Output the [X, Y] coordinate of the center of the cell containing the given text.  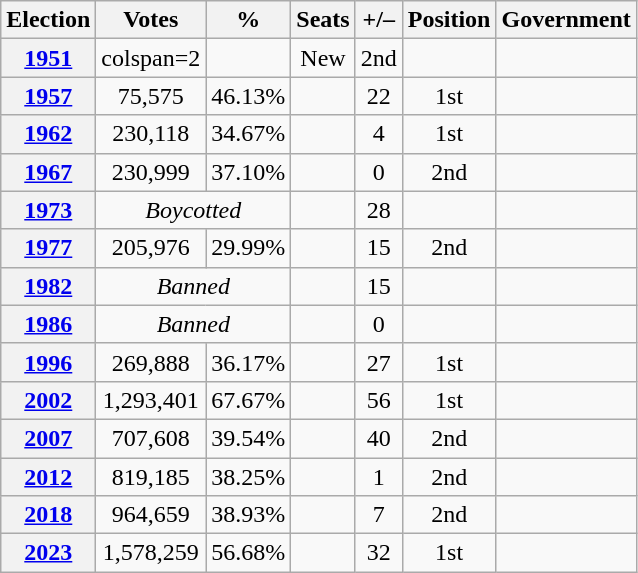
230,999 [151, 172]
36.17% [248, 362]
1973 [48, 210]
1951 [48, 58]
56.68% [248, 553]
22 [378, 96]
2018 [48, 515]
39.54% [248, 438]
40 [378, 438]
1,293,401 [151, 400]
1986 [48, 324]
707,608 [151, 438]
Election [48, 20]
46.13% [248, 96]
230,118 [151, 134]
29.99% [248, 248]
28 [378, 210]
2012 [48, 477]
Votes [151, 20]
819,185 [151, 477]
32 [378, 553]
38.93% [248, 515]
75,575 [151, 96]
7 [378, 515]
37.10% [248, 172]
Position [449, 20]
Government [566, 20]
colspan=2 [151, 58]
67.67% [248, 400]
2023 [48, 553]
2002 [48, 400]
1977 [48, 248]
4 [378, 134]
1957 [48, 96]
Boycotted [194, 210]
2007 [48, 438]
1996 [48, 362]
56 [378, 400]
34.67% [248, 134]
1967 [48, 172]
269,888 [151, 362]
Seats [323, 20]
1982 [48, 286]
27 [378, 362]
1,578,259 [151, 553]
205,976 [151, 248]
38.25% [248, 477]
964,659 [151, 515]
% [248, 20]
1 [378, 477]
1962 [48, 134]
+/– [378, 20]
New [323, 58]
